Return the (X, Y) coordinate for the center point of the cell that contains the specified text.  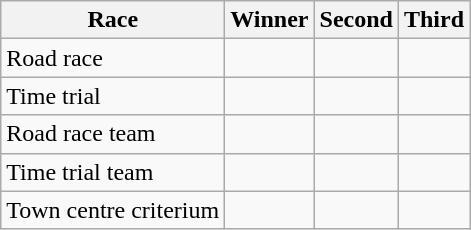
Road race team (113, 134)
Road race (113, 58)
Time trial (113, 96)
Third (434, 20)
Second (356, 20)
Winner (270, 20)
Town centre criterium (113, 210)
Race (113, 20)
Time trial team (113, 172)
